Identify which cell holds the provided text, then report its (X, Y) central coordinate. 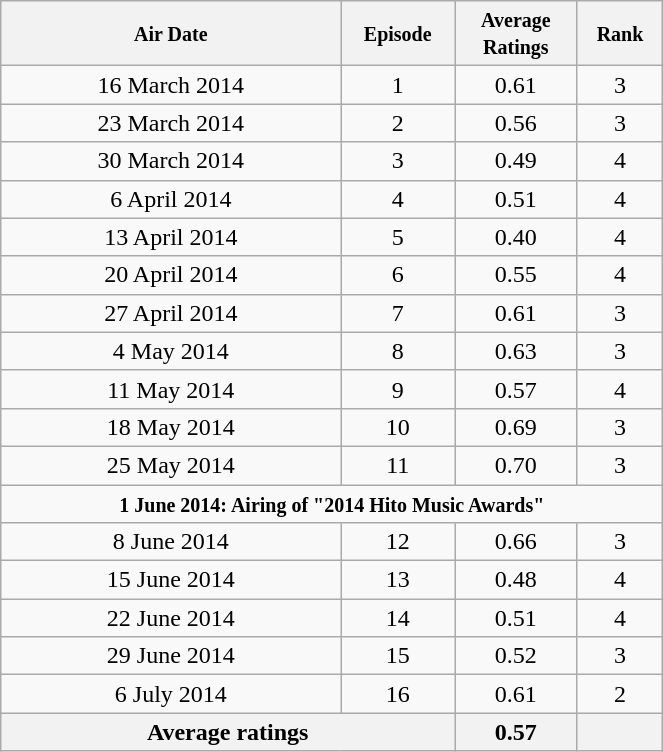
18 May 2014 (171, 427)
6 (398, 275)
11 (398, 465)
0.40 (516, 237)
20 April 2014 (171, 275)
11 May 2014 (171, 389)
23 March 2014 (171, 123)
22 June 2014 (171, 618)
25 May 2014 (171, 465)
0.48 (516, 580)
27 April 2014 (171, 313)
15 June 2014 (171, 580)
0.63 (516, 351)
16 March 2014 (171, 85)
0.70 (516, 465)
5 (398, 237)
0.49 (516, 161)
7 (398, 313)
30 March 2014 (171, 161)
13 (398, 580)
1 (398, 85)
0.52 (516, 656)
1 June 2014: Airing of "2014 Hito Music Awards" (332, 503)
Air Date (171, 34)
12 (398, 542)
13 April 2014 (171, 237)
Average Ratings (516, 34)
10 (398, 427)
Average ratings (228, 732)
0.66 (516, 542)
0.56 (516, 123)
6 July 2014 (171, 694)
9 (398, 389)
8 (398, 351)
8 June 2014 (171, 542)
4 May 2014 (171, 351)
0.69 (516, 427)
Episode (398, 34)
29 June 2014 (171, 656)
16 (398, 694)
14 (398, 618)
6 April 2014 (171, 199)
0.55 (516, 275)
Rank (620, 34)
15 (398, 656)
